Scan for the cell matching the given text and deliver its [X, Y] coordinate at center. 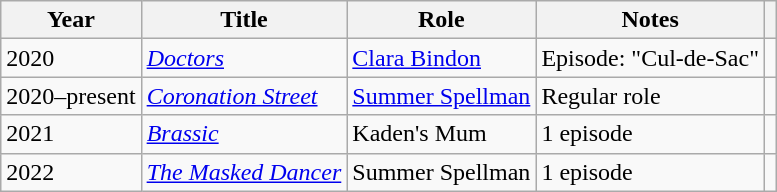
Title [244, 20]
2022 [71, 172]
Doctors [244, 58]
2020–present [71, 96]
Episode: "Cul-de-Sac" [650, 58]
Kaden's Mum [442, 134]
2020 [71, 58]
Brassic [244, 134]
Regular role [650, 96]
Year [71, 20]
Role [442, 20]
Clara Bindon [442, 58]
2021 [71, 134]
Notes [650, 20]
The Masked Dancer [244, 172]
Coronation Street [244, 96]
